Return [X, Y] of the center of cell containing provided text 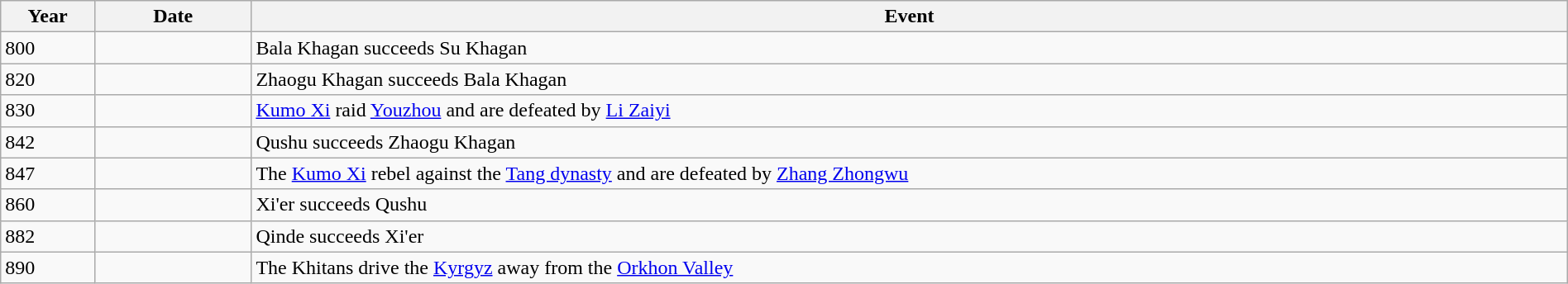
860 [48, 205]
800 [48, 48]
The Khitans drive the Kyrgyz away from the Orkhon Valley [910, 267]
The Kumo Xi rebel against the Tang dynasty and are defeated by Zhang Zhongwu [910, 173]
Qushu succeeds Zhaogu Khagan [910, 142]
842 [48, 142]
820 [48, 79]
Event [910, 17]
Bala Khagan succeeds Su Khagan [910, 48]
882 [48, 236]
Xi'er succeeds Qushu [910, 205]
Kumo Xi raid Youzhou and are defeated by Li Zaiyi [910, 111]
Date [172, 17]
890 [48, 267]
Year [48, 17]
Zhaogu Khagan succeeds Bala Khagan [910, 79]
830 [48, 111]
847 [48, 173]
Qinde succeeds Xi'er [910, 236]
